From the cell containing the given text, extract its center point as (x, y) coordinate. 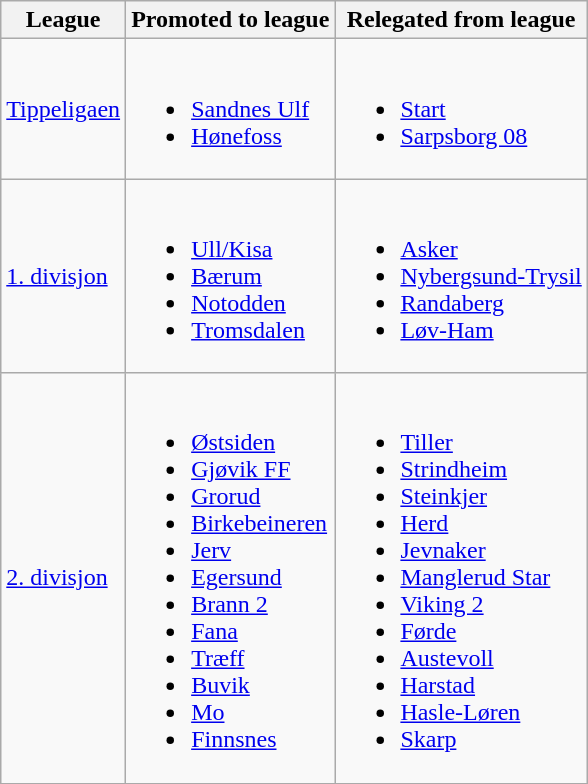
Promoted to league (230, 20)
TillerStrindheimSteinkjerHerdJevnakerManglerud StarViking 2FørdeAustevollHarstadHasle-LørenSkarp (461, 578)
1. divisjon (64, 276)
League (64, 20)
2. divisjon (64, 578)
ØstsidenGjøvik FFGrorudBirkebeinerenJervEgersundBrann 2FanaTræffBuvikMoFinnsnes (230, 578)
StartSarpsborg 08 (461, 109)
Sandnes UlfHønefoss (230, 109)
Tippeligaen (64, 109)
Ull/KisaBærumNotoddenTromsdalen (230, 276)
Relegated from league (461, 20)
AskerNybergsund-TrysilRandabergLøv-Ham (461, 276)
